Determine the [x, y] coordinate at the center of the cell enclosing the given text.  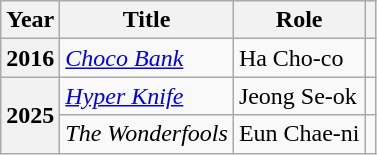
Hyper Knife [147, 96]
Role [299, 20]
Jeong Se-ok [299, 96]
The Wonderfools [147, 134]
Title [147, 20]
Choco Bank [147, 58]
Eun Chae-ni [299, 134]
2016 [30, 58]
Year [30, 20]
2025 [30, 115]
Ha Cho-co [299, 58]
